Extract the (x, y) coordinate from the center of the cell holding the provided text.  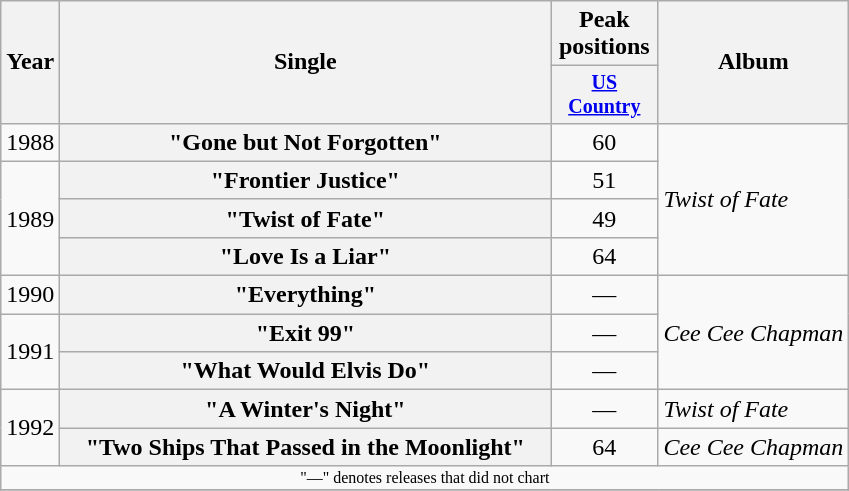
"Gone but Not Forgotten" (306, 142)
"Frontier Justice" (306, 180)
"—" denotes releases that did not chart (425, 478)
1990 (30, 295)
"Exit 99" (306, 333)
60 (604, 142)
US Country (604, 94)
"Everything" (306, 295)
Year (30, 62)
1989 (30, 218)
Peak positions (604, 34)
"Love Is a Liar" (306, 256)
1988 (30, 142)
1991 (30, 352)
"Twist of Fate" (306, 218)
1992 (30, 428)
Single (306, 62)
"Two Ships That Passed in the Moonlight" (306, 447)
Album (754, 62)
49 (604, 218)
"What Would Elvis Do" (306, 371)
51 (604, 180)
"A Winter's Night" (306, 409)
